From the cell containing the given text, extract its center point as (x, y) coordinate. 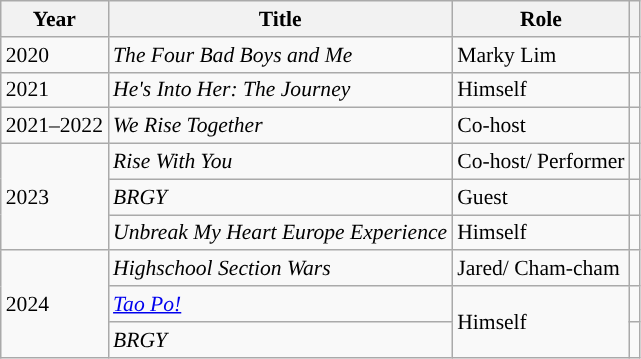
2021 (54, 90)
Highschool Section Wars (280, 269)
2024 (54, 304)
We Rise Together (280, 126)
Marky Lim (540, 55)
Guest (540, 197)
Title (280, 19)
Role (540, 19)
Jared/ Cham-cham (540, 269)
Unbreak My Heart Europe Experience (280, 233)
Co-host (540, 126)
He's Into Her: The Journey (280, 90)
Year (54, 19)
2021–2022 (54, 126)
2023 (54, 198)
2020 (54, 55)
Co-host/ Performer (540, 162)
Tao Po! (280, 304)
The Four Bad Boys and Me (280, 55)
Rise With You (280, 162)
